Output the [X, Y] coordinate of the center of the cell containing the given text.  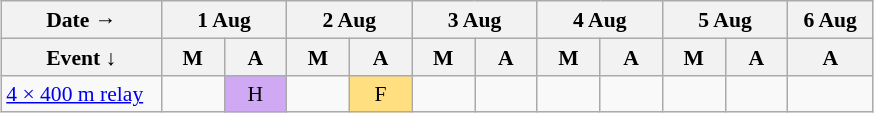
1 Aug [224, 20]
6 Aug [830, 20]
Event ↓ [81, 56]
3 Aug [474, 20]
H [256, 94]
4 × 400 m relay [81, 94]
2 Aug [350, 20]
Date → [81, 20]
5 Aug [724, 20]
F [380, 94]
4 Aug [600, 20]
